Search for the cell housing the specified text and yield its [X, Y] center coordinate. 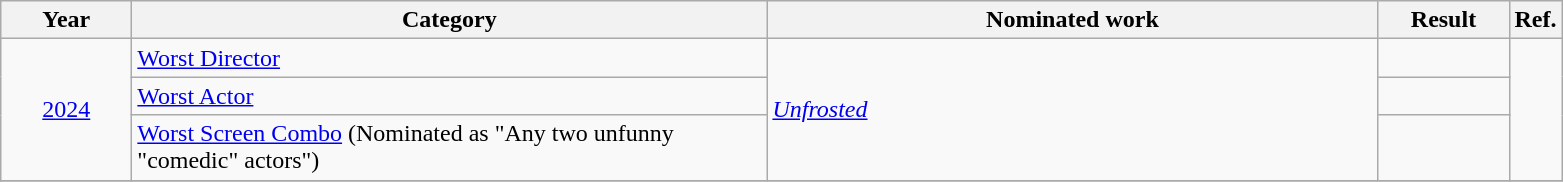
Worst Actor [450, 96]
Nominated work [1072, 20]
Year [66, 20]
Result [1444, 20]
Unfrosted [1072, 110]
Worst Director [450, 58]
2024 [66, 110]
Category [450, 20]
Worst Screen Combo (Nominated as "Any two unfunny "comedic" actors") [450, 148]
Ref. [1536, 20]
